Locate the cell with the specified text and output its (X, Y) center coordinate. 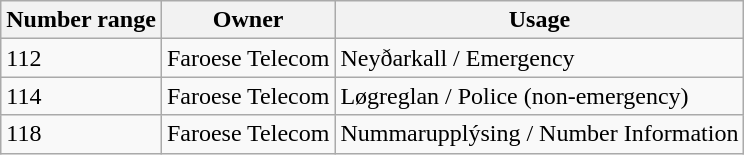
Usage (540, 20)
114 (82, 96)
Number range (82, 20)
112 (82, 58)
118 (82, 134)
Løgreglan / Police (non-emergency) (540, 96)
Nummarupplýsing / Number Information (540, 134)
Owner (248, 20)
Neyðarkall / Emergency (540, 58)
